Return [X, Y] of the center of cell containing provided text 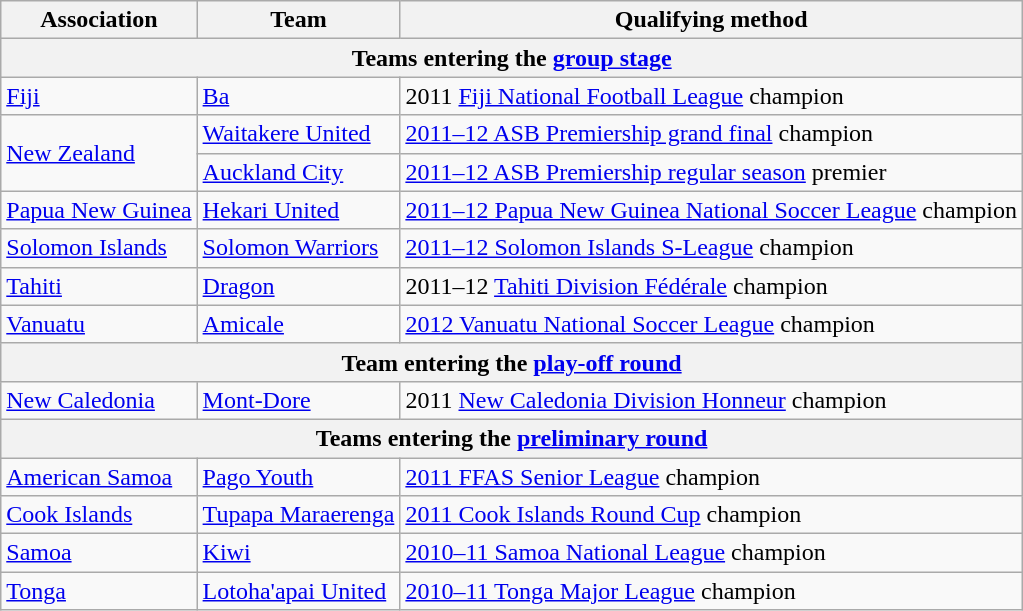
Team [298, 20]
2011–12 ASB Premiership regular season premier [712, 172]
Solomon Warriors [298, 248]
2011 FFAS Senior League champion [712, 477]
2011 New Caledonia Division Honneur champion [712, 400]
2010–11 Samoa National League champion [712, 553]
Fiji [99, 96]
Team entering the play-off round [512, 362]
Cook Islands [99, 515]
Pago Youth [298, 477]
Teams entering the group stage [512, 58]
Association [99, 20]
Auckland City [298, 172]
Amicale [298, 324]
Ba [298, 96]
2011–12 Tahiti Division Fédérale champion [712, 286]
2011 Cook Islands Round Cup champion [712, 515]
Kiwi [298, 553]
Teams entering the preliminary round [512, 438]
New Zealand [99, 153]
2010–11 Tonga Major League champion [712, 591]
Tahiti [99, 286]
American Samoa [99, 477]
Lotoha'apai United [298, 591]
Mont-Dore [298, 400]
Papua New Guinea [99, 210]
New Caledonia [99, 400]
Tonga [99, 591]
Waitakere United [298, 134]
Solomon Islands [99, 248]
Samoa [99, 553]
2012 Vanuatu National Soccer League champion [712, 324]
2011–12 ASB Premiership grand final champion [712, 134]
2011 Fiji National Football League champion [712, 96]
Tupapa Maraerenga [298, 515]
Hekari United [298, 210]
Vanuatu [99, 324]
Dragon [298, 286]
2011–12 Papua New Guinea National Soccer League champion [712, 210]
Qualifying method [712, 20]
2011–12 Solomon Islands S-League champion [712, 248]
